Return the (X, Y) coordinate for the center point of the cell that contains the specified text.  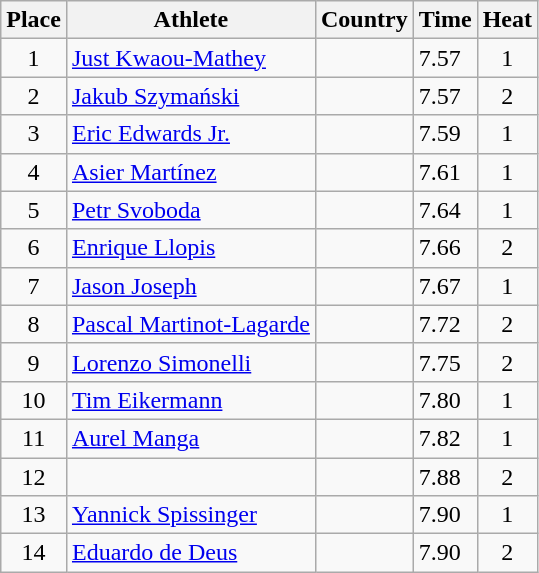
7.66 (445, 248)
7.61 (445, 172)
14 (34, 553)
Yannick Spissinger (190, 515)
Asier Martínez (190, 172)
Heat (507, 20)
Place (34, 20)
Lorenzo Simonelli (190, 362)
Athlete (190, 20)
Tim Eikermann (190, 400)
12 (34, 477)
8 (34, 324)
7.72 (445, 324)
7.80 (445, 400)
5 (34, 210)
7.75 (445, 362)
7.88 (445, 477)
6 (34, 248)
Country (364, 20)
Enrique Llopis (190, 248)
Time (445, 20)
Just Kwaou-Mathey (190, 58)
7.82 (445, 438)
Jakub Szymański (190, 96)
10 (34, 400)
7 (34, 286)
4 (34, 172)
7.67 (445, 286)
Eduardo de Deus (190, 553)
3 (34, 134)
Petr Svoboda (190, 210)
9 (34, 362)
Jason Joseph (190, 286)
11 (34, 438)
7.64 (445, 210)
Pascal Martinot-Lagarde (190, 324)
13 (34, 515)
7.59 (445, 134)
Eric Edwards Jr. (190, 134)
Aurel Manga (190, 438)
